Find where the given text appears and provide that cell's center as (x, y) coordinate. 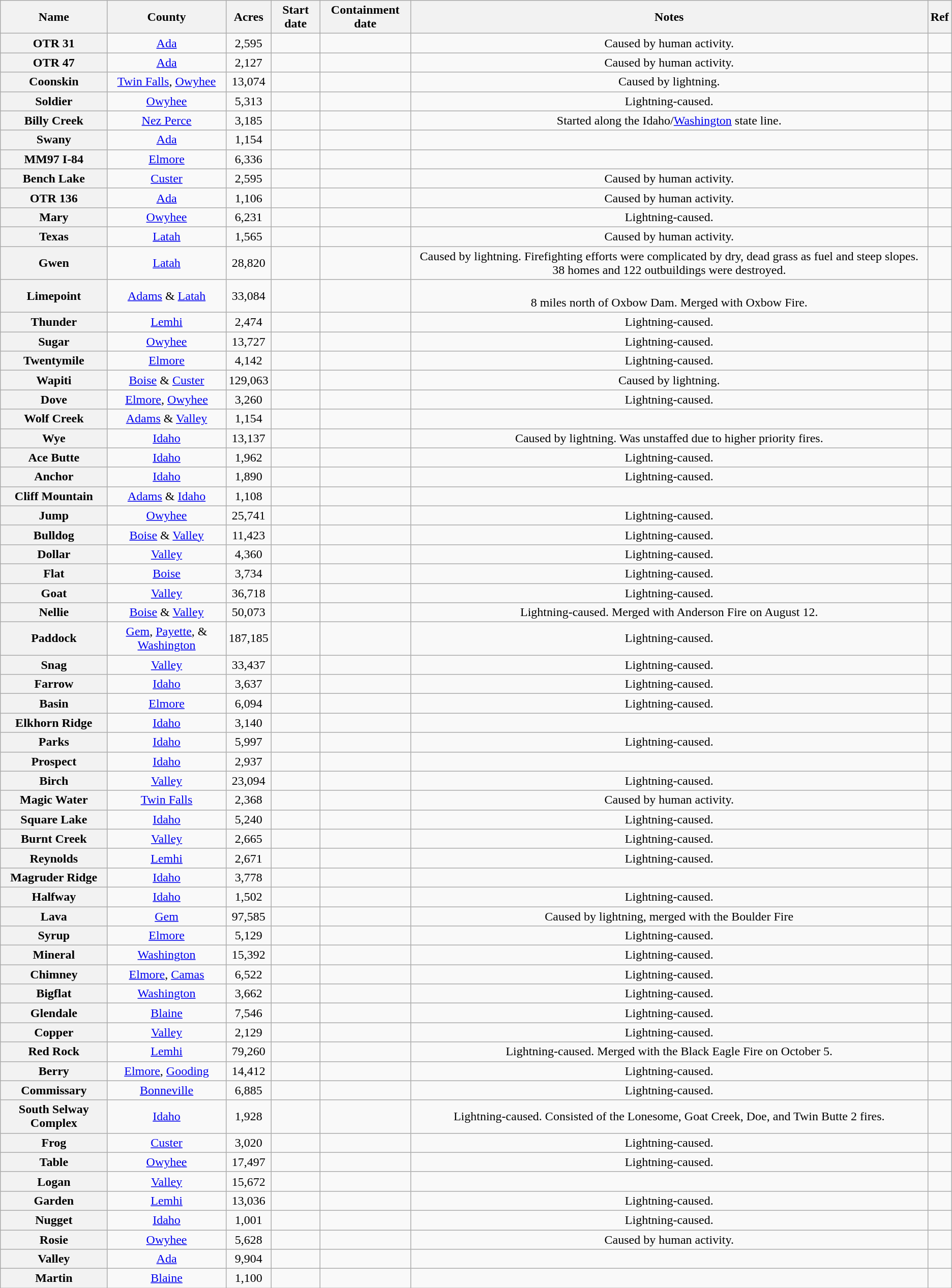
Halfway (54, 897)
1,106 (248, 198)
13,137 (248, 438)
Twentymile (54, 361)
Twin Falls, Owyhee (167, 82)
Logan (54, 1181)
Cliff Mountain (54, 496)
2,127 (248, 63)
MM97 I-84 (54, 159)
Containment date (365, 17)
129,063 (248, 380)
Flat (54, 573)
Syrup (54, 936)
187,185 (248, 638)
South Selway Complex (54, 1116)
13,036 (248, 1201)
Swany (54, 140)
2,671 (248, 858)
Caused by lightning, merged with the Boulder Fire (669, 916)
6,336 (248, 159)
Nez Perce (167, 120)
3,020 (248, 1143)
Bench Lake (54, 178)
Bonneville (167, 1090)
Adams & Latah (167, 296)
Sugar (54, 342)
Caused by lightning. Was unstaffed due to higher priority fires. (669, 438)
Bigflat (54, 994)
Magic Water (54, 800)
OTR 47 (54, 63)
5,628 (248, 1240)
36,718 (248, 593)
33,437 (248, 665)
15,672 (248, 1181)
Gem (167, 916)
Paddock (54, 638)
5,313 (248, 101)
13,727 (248, 342)
Anchor (54, 477)
Adams & Valley (167, 419)
Magruder Ridge (54, 877)
17,497 (248, 1162)
Copper (54, 1032)
Jump (54, 515)
Wye (54, 438)
Adams & Idaho (167, 496)
Soldier (54, 101)
Frog (54, 1143)
Goat (54, 593)
Chimney (54, 974)
1,890 (248, 477)
97,585 (248, 916)
33,084 (248, 296)
Boise (167, 573)
Caused by lightning. Firefighting efforts were complicated by dry, dead grass as fuel and steep slopes. 38 homes and 122 outbuildings were destroyed. (669, 262)
6,094 (248, 703)
6,522 (248, 974)
Mineral (54, 955)
8 miles north of Oxbow Dam. Merged with Oxbow Fire. (669, 296)
Lightning-caused. Merged with Anderson Fire on August 12. (669, 612)
OTR 31 (54, 43)
4,360 (248, 554)
Lightning-caused. Merged with the Black Eagle Fire on October 5. (669, 1052)
Berry (54, 1071)
Nellie (54, 612)
5,997 (248, 742)
Birch (54, 781)
50,073 (248, 612)
Wapiti (54, 380)
23,094 (248, 781)
Notes (669, 17)
5,129 (248, 936)
Burnt Creek (54, 839)
Coonskin (54, 82)
Square Lake (54, 819)
3,637 (248, 684)
1,001 (248, 1220)
14,412 (248, 1071)
28,820 (248, 262)
Elmore, Camas (167, 974)
1,962 (248, 457)
Texas (54, 236)
Parks (54, 742)
1,928 (248, 1116)
1,502 (248, 897)
Dove (54, 400)
Nugget (54, 1220)
2,937 (248, 761)
County (167, 17)
1,108 (248, 496)
2,368 (248, 800)
OTR 136 (54, 198)
Lava (54, 916)
7,546 (248, 1013)
3,778 (248, 877)
1,565 (248, 236)
Red Rock (54, 1052)
Lightning-caused. Consisted of the Lonesome, Goat Creek, Doe, and Twin Butte 2 fires. (669, 1116)
3,260 (248, 400)
3,662 (248, 994)
6,231 (248, 217)
Snag (54, 665)
Ace Butte (54, 457)
Twin Falls (167, 800)
13,074 (248, 82)
9,904 (248, 1259)
3,734 (248, 573)
2,665 (248, 839)
Started along the Idaho/Washington state line. (669, 120)
Bulldog (54, 535)
Billy Creek (54, 120)
4,142 (248, 361)
3,185 (248, 120)
Glendale (54, 1013)
1,100 (248, 1278)
6,885 (248, 1090)
3,140 (248, 723)
Acres (248, 17)
Table (54, 1162)
Basin (54, 703)
Wolf Creek (54, 419)
Martin (54, 1278)
Reynolds (54, 858)
11,423 (248, 535)
Elmore, Owyhee (167, 400)
Farrow (54, 684)
79,260 (248, 1052)
Elkhorn Ridge (54, 723)
15,392 (248, 955)
Limepoint (54, 296)
Start date (295, 17)
25,741 (248, 515)
Name (54, 17)
Dollar (54, 554)
5,240 (248, 819)
Elmore, Gooding (167, 1071)
Boise & Custer (167, 380)
Gwen (54, 262)
Rosie (54, 1240)
Mary (54, 217)
2,474 (248, 322)
Commissary (54, 1090)
Prospect (54, 761)
Gem, Payette, & Washington (167, 638)
Thunder (54, 322)
Garden (54, 1201)
2,129 (248, 1032)
Ref (940, 17)
